Return (x, y) of the center of cell containing provided text 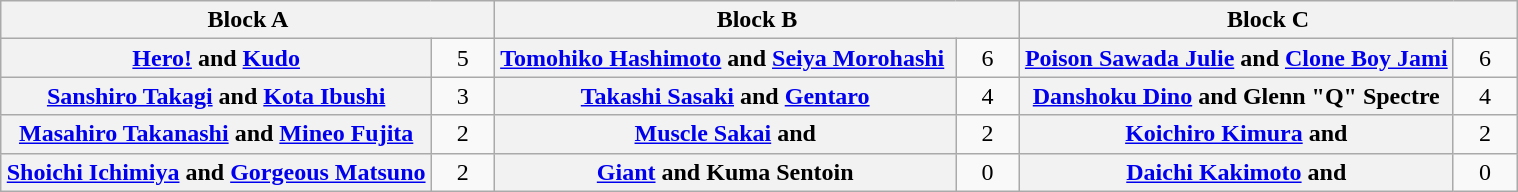
Giant and Kuma Sentoin (726, 172)
Daichi Kakimoto and (1236, 172)
Poison Sawada Julie and Clone Boy Jami (1236, 58)
Masahiro Takanashi and Mineo Fujita (216, 134)
5 (463, 58)
Block C (1268, 20)
Koichiro Kimura and (1236, 134)
Danshoku Dino and Glenn "Q" Spectre (1236, 96)
3 (463, 96)
Muscle Sakai and (726, 134)
Hero! and Kudo (216, 58)
Block B (758, 20)
Block A (248, 20)
Takashi Sasaki and Gentaro (726, 96)
Tomohiko Hashimoto and Seiya Morohashi (726, 58)
Sanshiro Takagi and Kota Ibushi (216, 96)
Shoichi Ichimiya and Gorgeous Matsuno (216, 172)
